Search for the cell housing the specified text and yield its (x, y) center coordinate. 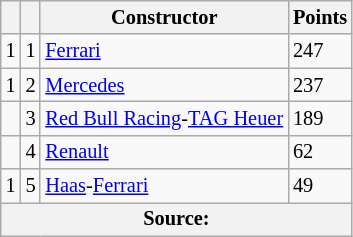
Source: (176, 219)
Haas-Ferrari (164, 186)
Constructor (164, 17)
2 (31, 85)
62 (320, 152)
Points (320, 17)
5 (31, 186)
Mercedes (164, 85)
Red Bull Racing-TAG Heuer (164, 118)
247 (320, 51)
237 (320, 85)
189 (320, 118)
Ferrari (164, 51)
Renault (164, 152)
3 (31, 118)
4 (31, 152)
49 (320, 186)
